Identify which cell holds the provided text, then report its (x, y) central coordinate. 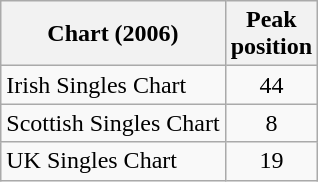
19 (271, 161)
44 (271, 85)
Irish Singles Chart (113, 85)
Scottish Singles Chart (113, 123)
Chart (2006) (113, 34)
8 (271, 123)
UK Singles Chart (113, 161)
Peakposition (271, 34)
